Locate the cell with the specified text and output its (x, y) center coordinate. 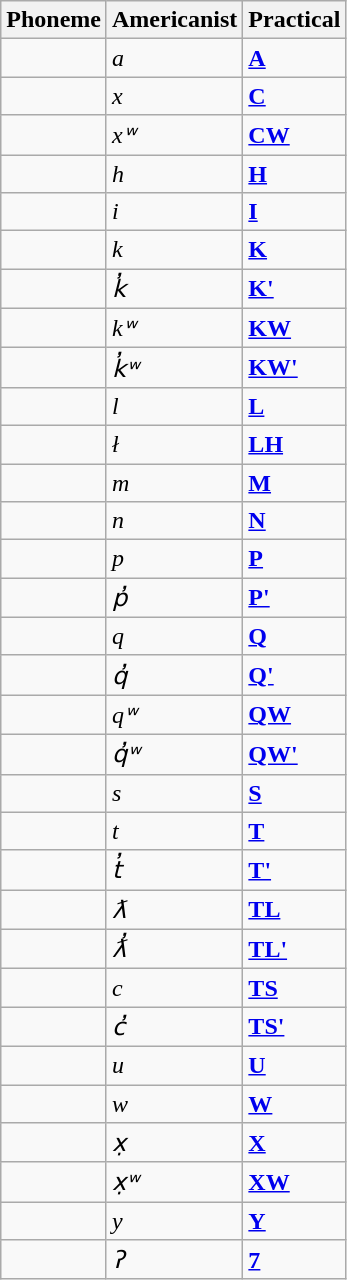
TS' (294, 1027)
7 (294, 1260)
q̓ʷ (174, 754)
KW (294, 328)
T' (294, 870)
s (174, 793)
C (294, 96)
h (174, 173)
q̓ (174, 675)
k̓ʷ (174, 368)
Q (294, 636)
q (174, 636)
LH (294, 444)
S (294, 793)
P (294, 559)
x̣ʷ (174, 1182)
Americanist (174, 20)
Q' (294, 675)
x̣ (174, 1143)
QW' (294, 754)
H (294, 173)
A (294, 58)
ʔ (174, 1260)
y (174, 1221)
u (174, 1065)
t̓ (174, 870)
I (294, 212)
ł (174, 444)
TL' (294, 949)
Y (294, 1221)
QW (294, 715)
U (294, 1065)
i (174, 212)
XW (294, 1182)
a (174, 58)
l (174, 406)
TS (294, 988)
qʷ (174, 715)
c̓ (174, 1027)
kʷ (174, 328)
Phoneme (54, 20)
W (294, 1103)
xʷ (174, 135)
x (174, 96)
Practical (294, 20)
T (294, 831)
k (174, 250)
KW' (294, 368)
TL (294, 910)
L (294, 406)
c (174, 988)
w (174, 1103)
N (294, 521)
CW (294, 135)
p̓ (174, 598)
ƛ (174, 910)
K' (294, 289)
m (174, 483)
P' (294, 598)
ƛ̓ (174, 949)
t (174, 831)
k̓ (174, 289)
n (174, 521)
p (174, 559)
X (294, 1143)
K (294, 250)
M (294, 483)
